Detect which cell encompasses the target text, then output its [x, y] center coordinate. 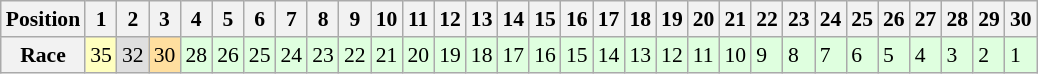
27 [926, 19]
35 [101, 55]
29 [989, 19]
Position [43, 19]
Race [43, 55]
32 [133, 55]
